Scan for the cell matching the given text and deliver its (x, y) coordinate at center. 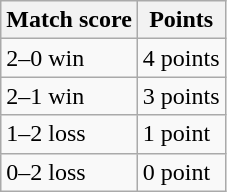
1–2 loss (70, 134)
1 point (181, 134)
2–1 win (70, 96)
0 point (181, 172)
3 points (181, 96)
2–0 win (70, 58)
Points (181, 20)
0–2 loss (70, 172)
Match score (70, 20)
4 points (181, 58)
